Provide the [X, Y] coordinate of the cell's center where the given text is located.  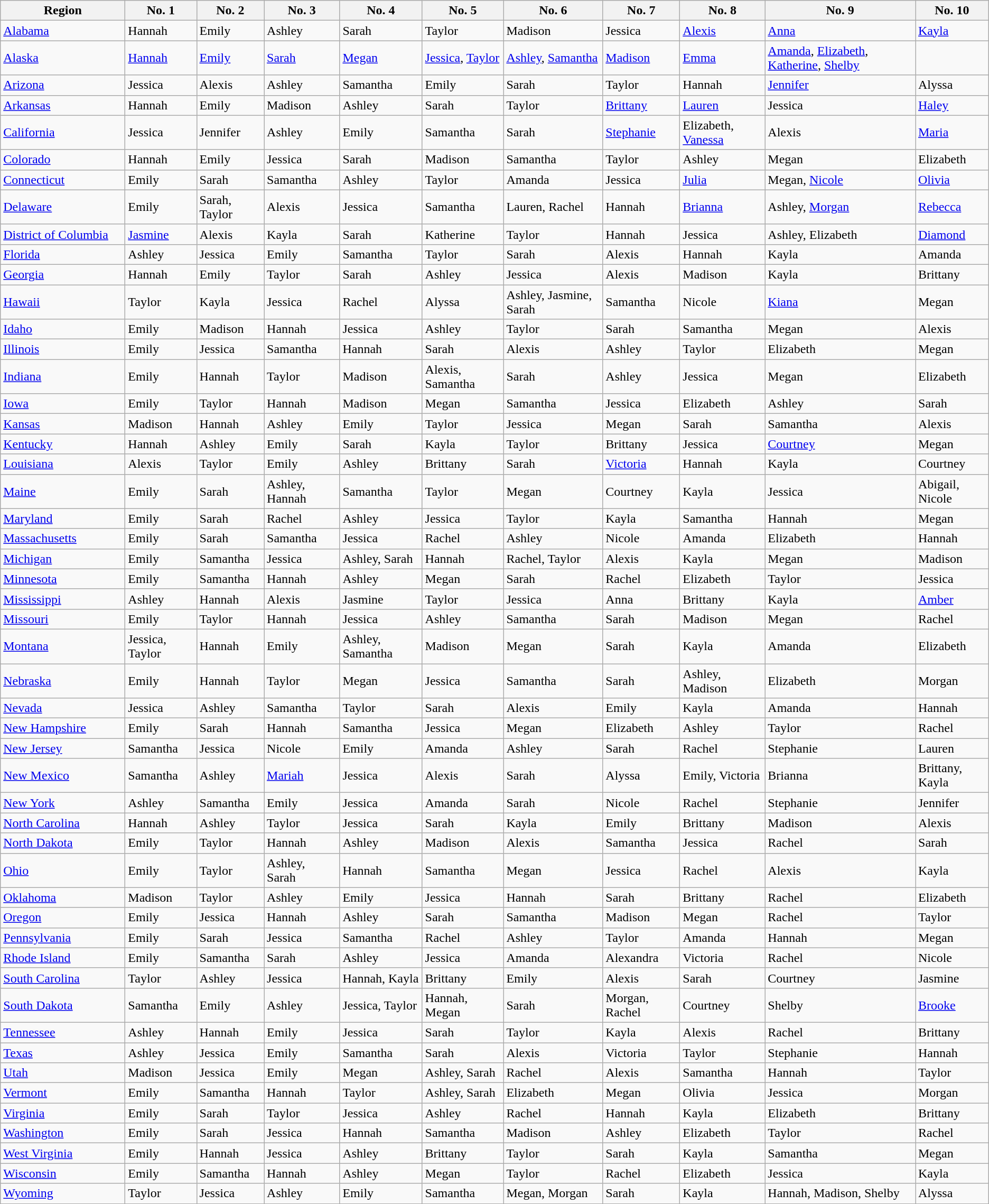
Minnesota [63, 579]
North Carolina [63, 823]
Vermont [63, 1093]
New Hampshire [63, 728]
No. 7 [641, 11]
Colorado [63, 160]
Morgan, Rachel [641, 1005]
Massachusetts [63, 539]
No. 6 [553, 11]
Megan, Nicole [840, 180]
Rebecca [952, 207]
No. 5 [463, 11]
Louisiana [63, 464]
Region [63, 11]
Sarah, Taylor [230, 207]
Wisconsin [63, 1173]
Delaware [63, 207]
South Carolina [63, 978]
Rachel, Taylor [553, 559]
Arizona [63, 85]
Montana [63, 646]
Abigail, Nicole [952, 492]
Wyoming [63, 1193]
Hannah, Madison, Shelby [840, 1193]
California [63, 132]
Mariah [302, 776]
Brooke [952, 1005]
New Jersey [63, 748]
Oklahoma [63, 897]
Washington [63, 1133]
Florida [63, 254]
Shelby [840, 1005]
Idaho [63, 329]
Nevada [63, 708]
Hannah, Megan [463, 1005]
Brittany, Kayla [952, 776]
Alexis, Samantha [463, 376]
Utah [63, 1073]
Missouri [63, 619]
Nebraska [63, 681]
Alexandra [641, 958]
Ashley, Morgan [840, 207]
Megan, Morgan [553, 1193]
Emma [723, 58]
No. 4 [381, 11]
Ohio [63, 870]
Alabama [63, 31]
No. 8 [723, 11]
Ashley, Jasmine, Sarah [553, 301]
Indiana [63, 376]
Ashley, Hannah [302, 492]
Maria [952, 132]
Iowa [63, 404]
Oregon [63, 918]
Ashley, Madison [723, 681]
South Dakota [63, 1005]
Kansas [63, 424]
No. 1 [161, 11]
Virginia [63, 1113]
Pennsylvania [63, 938]
Haley [952, 105]
Maryland [63, 518]
Elizabeth, Vanessa [723, 132]
Julia [723, 180]
Emily, Victoria [723, 776]
Arkansas [63, 105]
Michigan [63, 559]
District of Columbia [63, 234]
Maine [63, 492]
Texas [63, 1052]
Hawaii [63, 301]
Amanda, Elizabeth, Katherine, Shelby [840, 58]
Illinois [63, 349]
Lauren, Rachel [553, 207]
North Dakota [63, 843]
Kentucky [63, 444]
Ashley, Elizabeth [840, 234]
New York [63, 803]
Tennessee [63, 1032]
Georgia [63, 274]
No. 2 [230, 11]
West Virginia [63, 1153]
Rhode Island [63, 958]
No. 10 [952, 11]
No. 3 [302, 11]
Alaska [63, 58]
New Mexico [63, 776]
Hannah, Kayla [381, 978]
Kiana [840, 301]
Katherine [463, 234]
Connecticut [63, 180]
No. 9 [840, 11]
Amber [952, 599]
Diamond [952, 234]
Mississippi [63, 599]
